Locate the cell with the specified text and output its (X, Y) center coordinate. 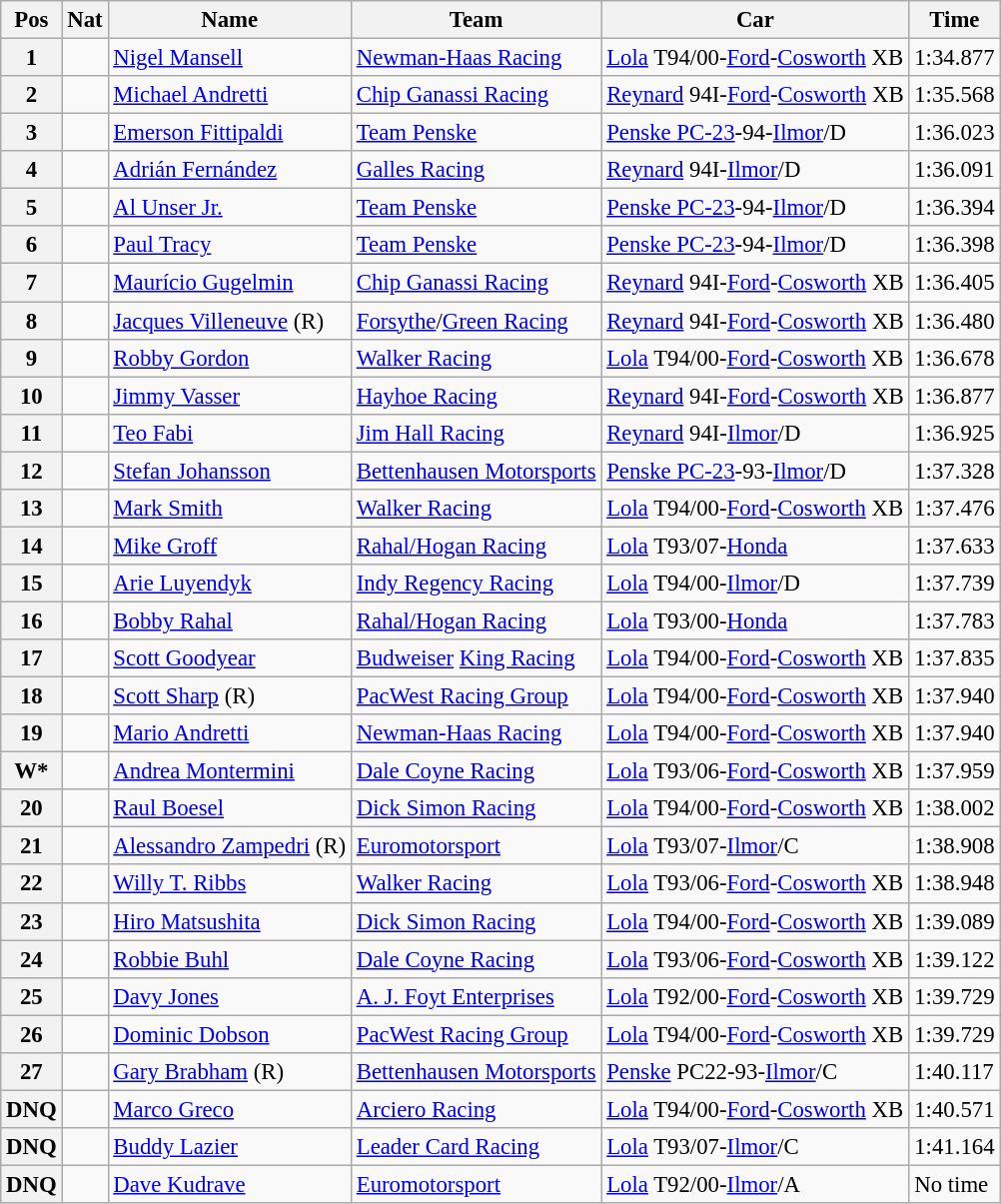
Nigel Mansell (230, 58)
22 (32, 884)
No time (955, 1184)
14 (32, 546)
Nat (85, 20)
Andrea Montermini (230, 771)
6 (32, 245)
Forsythe/Green Racing (476, 321)
1:39.122 (955, 959)
1:40.117 (955, 1072)
Mario Andretti (230, 733)
1:36.925 (955, 433)
Willy T. Ribbs (230, 884)
1:36.398 (955, 245)
1:36.405 (955, 283)
Indy Regency Racing (476, 584)
10 (32, 396)
23 (32, 921)
Marco Greco (230, 1109)
1:38.002 (955, 808)
Lola T92/00-Ilmor/A (755, 1184)
25 (32, 996)
Lola T94/00-Ilmor/D (755, 584)
9 (32, 358)
8 (32, 321)
Dave Kudrave (230, 1184)
Hayhoe Racing (476, 396)
Dominic Dobson (230, 1034)
1 (32, 58)
Pos (32, 20)
A. J. Foyt Enterprises (476, 996)
20 (32, 808)
Arie Luyendyk (230, 584)
Scott Goodyear (230, 658)
Galles Racing (476, 170)
1:35.568 (955, 95)
Hiro Matsushita (230, 921)
Leader Card Racing (476, 1147)
12 (32, 471)
Robby Gordon (230, 358)
1:37.783 (955, 620)
Alessandro Zampedri (R) (230, 846)
13 (32, 509)
1:37.633 (955, 546)
Penske PC-23-93-Ilmor/D (755, 471)
2 (32, 95)
21 (32, 846)
Team (476, 20)
Jimmy Vasser (230, 396)
1:39.089 (955, 921)
1:36.480 (955, 321)
27 (32, 1072)
Davy Jones (230, 996)
Teo Fabi (230, 433)
1:40.571 (955, 1109)
Al Unser Jr. (230, 208)
26 (32, 1034)
Lola T93/07-Honda (755, 546)
11 (32, 433)
1:37.739 (955, 584)
Paul Tracy (230, 245)
Adrián Fernández (230, 170)
Bobby Rahal (230, 620)
18 (32, 696)
1:36.877 (955, 396)
1:41.164 (955, 1147)
Raul Boesel (230, 808)
Mike Groff (230, 546)
5 (32, 208)
Robbie Buhl (230, 959)
Budweiser King Racing (476, 658)
Time (955, 20)
Maurício Gugelmin (230, 283)
Michael Andretti (230, 95)
1:37.835 (955, 658)
Jacques Villeneuve (R) (230, 321)
16 (32, 620)
1:36.678 (955, 358)
17 (32, 658)
4 (32, 170)
15 (32, 584)
Jim Hall Racing (476, 433)
1:34.877 (955, 58)
Car (755, 20)
Name (230, 20)
Stefan Johansson (230, 471)
Emerson Fittipaldi (230, 133)
Lola T93/00-Honda (755, 620)
Mark Smith (230, 509)
W* (32, 771)
Scott Sharp (R) (230, 696)
Buddy Lazier (230, 1147)
1:36.394 (955, 208)
19 (32, 733)
1:38.948 (955, 884)
Penske PC22-93-Ilmor/C (755, 1072)
1:38.908 (955, 846)
24 (32, 959)
3 (32, 133)
1:36.091 (955, 170)
Gary Brabham (R) (230, 1072)
1:36.023 (955, 133)
Lola T92/00-Ford-Cosworth XB (755, 996)
7 (32, 283)
Arciero Racing (476, 1109)
1:37.476 (955, 509)
1:37.328 (955, 471)
1:37.959 (955, 771)
